For the text-containing cell, return its midpoint in (x, y) coordinate format. 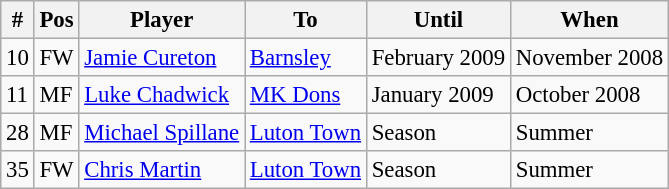
Until (438, 20)
Luke Chadwick (162, 95)
Player (162, 20)
28 (18, 133)
Jamie Cureton (162, 58)
Pos (56, 20)
October 2008 (589, 95)
Barnsley (305, 58)
# (18, 20)
February 2009 (438, 58)
MK Dons (305, 95)
To (305, 20)
11 (18, 95)
November 2008 (589, 58)
When (589, 20)
10 (18, 58)
35 (18, 170)
January 2009 (438, 95)
Chris Martin (162, 170)
Michael Spillane (162, 133)
